Find where the given text appears and provide that cell's center as (X, Y) coordinate. 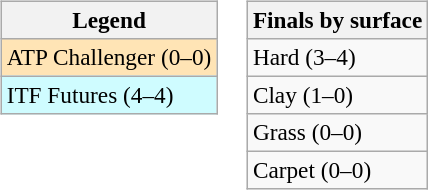
ITF Futures (4–4) (108, 95)
Clay (1–0) (337, 95)
Finals by surface (337, 20)
Grass (0–0) (337, 133)
Legend (108, 20)
ATP Challenger (0–0) (108, 57)
Hard (3–4) (337, 57)
Carpet (0–0) (337, 171)
